Search for the cell housing the specified text and yield its (X, Y) center coordinate. 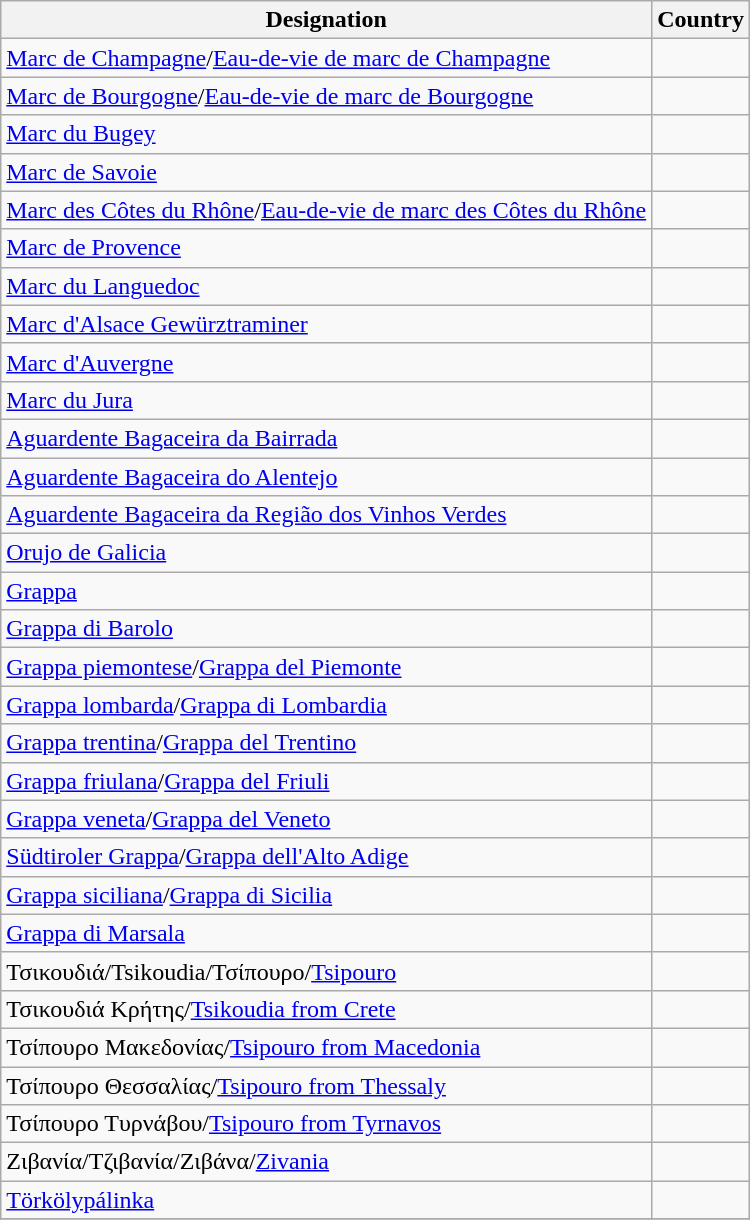
Marc d'Alsace Gewürztraminer (326, 324)
Marc du Bugey (326, 134)
Grappa di Barolo (326, 629)
Orujo de Galicia (326, 553)
Aguardente Bagaceira da Região dos Vinhos Verdes (326, 515)
Ζιβανία/Τζιβανία/Ζιβάνα/Zivania (326, 1162)
Grappa trentina/Grappa del Trentino (326, 743)
Marc de Champagne/Eau-de-vie de marc de Champagne (326, 58)
Τσικουδιά/Tsikoudia/Τσίπουρο/Tsipouro (326, 971)
Marc du Languedoc (326, 286)
Grappa veneta/Grappa del Veneto (326, 819)
Country (701, 20)
Τσίπουρο Θεσσαλίας/Tsipouro from Thessaly (326, 1085)
Grappa friulana/Grappa del Friuli (326, 781)
Marc de Savoie (326, 172)
Τσικουδιά Κρήτης/Tsikoudia from Crete (326, 1009)
Marc de Provence (326, 248)
Aguardente Bagaceira do Alentejo (326, 477)
Grappa lombarda/Grappa di Lombardia (326, 705)
Grappa piemontese/Grappa del Piemonte (326, 667)
Aguardente Bagaceira da Bairrada (326, 438)
Marc de Bourgogne/Eau-de-vie de marc de Bourgogne (326, 96)
Τσίπουρο Μακεδονίας/Tsipouro from Macedonia (326, 1047)
Grappa siciliana/Grappa di Sicilia (326, 895)
Marc du Jura (326, 400)
Törkölypálinka (326, 1200)
Südtiroler Grappa/Grappa dell'Alto Adige (326, 857)
Τσίπουρο Τυρνάβου/Tsipouro from Tyrnavos (326, 1124)
Designation (326, 20)
Grappa di Marsala (326, 933)
Grappa (326, 591)
Marc des Côtes du Rhône/Eau-de-vie de marc des Côtes du Rhône (326, 210)
Marc d'Auvergne (326, 362)
